Provide the [x, y] coordinate of the cell's center where the given text is located.  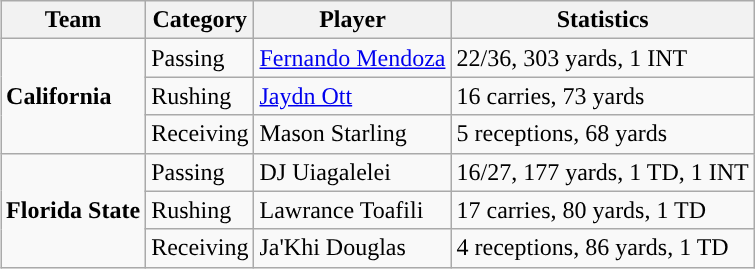
Florida State [74, 210]
16 carries, 73 yards [602, 96]
5 receptions, 68 yards [602, 134]
Player [352, 20]
17 carries, 80 yards, 1 TD [602, 210]
Team [74, 20]
Jaydn Ott [352, 96]
Fernando Mendoza [352, 58]
4 receptions, 86 yards, 1 TD [602, 248]
22/36, 303 yards, 1 INT [602, 58]
Lawrance Toafili [352, 210]
Mason Starling [352, 134]
16/27, 177 yards, 1 TD, 1 INT [602, 172]
Ja'Khi Douglas [352, 248]
Category [200, 20]
DJ Uiagalelei [352, 172]
California [74, 96]
Statistics [602, 20]
